Return the [X, Y] coordinate for the center point of the cell that contains the specified text.  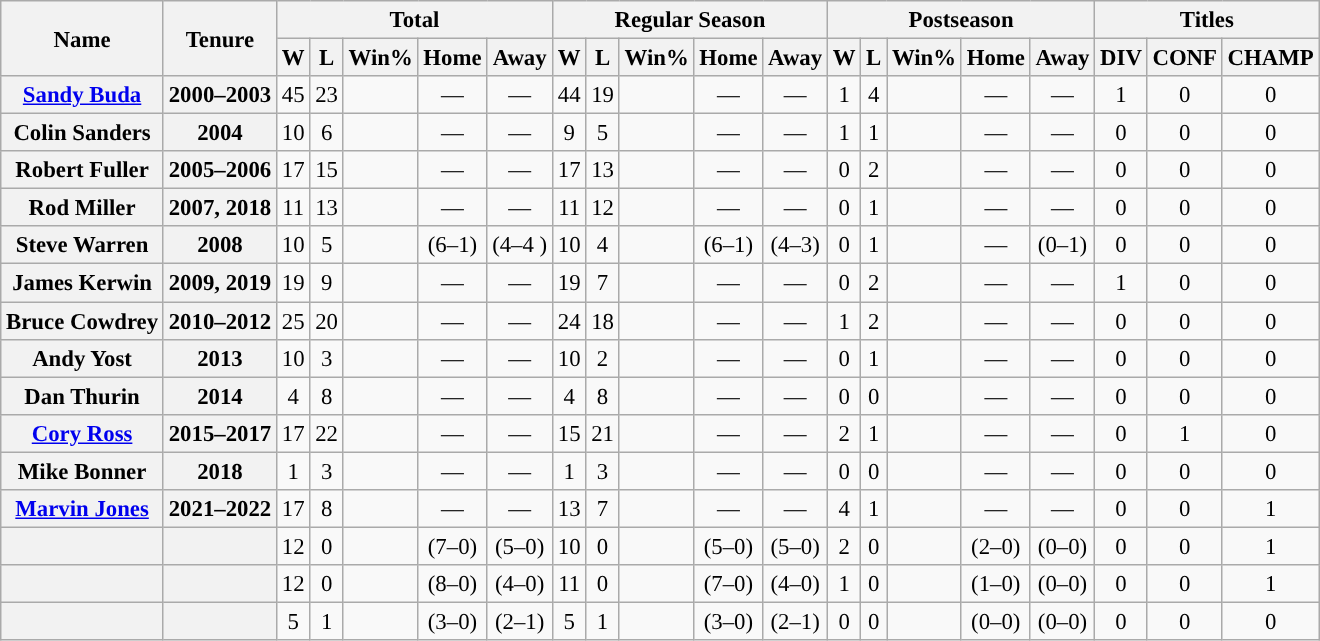
2005–2006 [220, 170]
2008 [220, 245]
2007, 2018 [220, 208]
22 [326, 433]
Sandy Buda [82, 95]
Cory Ross [82, 433]
44 [568, 95]
Bruce Cowdrey [82, 321]
Name [82, 38]
2015–2017 [220, 433]
Steve Warren [82, 245]
2004 [220, 133]
6 [326, 133]
Regular Season [690, 20]
Postseason [960, 20]
Tenure [220, 38]
(2–0) [996, 546]
45 [294, 95]
Andy Yost [82, 358]
Dan Thurin [82, 396]
Robert Fuller [82, 170]
2013 [220, 358]
Titles [1207, 20]
25 [294, 321]
23 [326, 95]
Total [415, 20]
Colin Sanders [82, 133]
(4–3) [796, 245]
24 [568, 321]
(1–0) [996, 584]
2021–2022 [220, 509]
2010–2012 [220, 321]
CONF [1184, 58]
21 [602, 433]
Marvin Jones [82, 509]
2018 [220, 471]
Mike Bonner [82, 471]
CHAMP [1270, 58]
Rod Miller [82, 208]
James Kerwin [82, 283]
2009, 2019 [220, 283]
2000–2003 [220, 95]
(0–1) [1062, 245]
(8–0) [452, 584]
(4–4 ) [520, 245]
DIV [1121, 58]
18 [602, 321]
20 [326, 321]
2014 [220, 396]
